Scan for the cell matching the given text and deliver its (X, Y) coordinate at center. 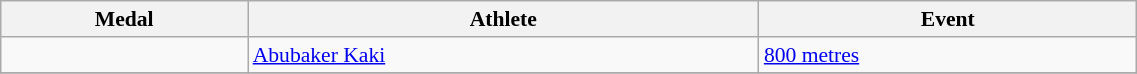
Event (948, 19)
Abubaker Kaki (504, 55)
Athlete (504, 19)
Medal (124, 19)
800 metres (948, 55)
